From the cell containing the given text, extract its center point as (X, Y) coordinate. 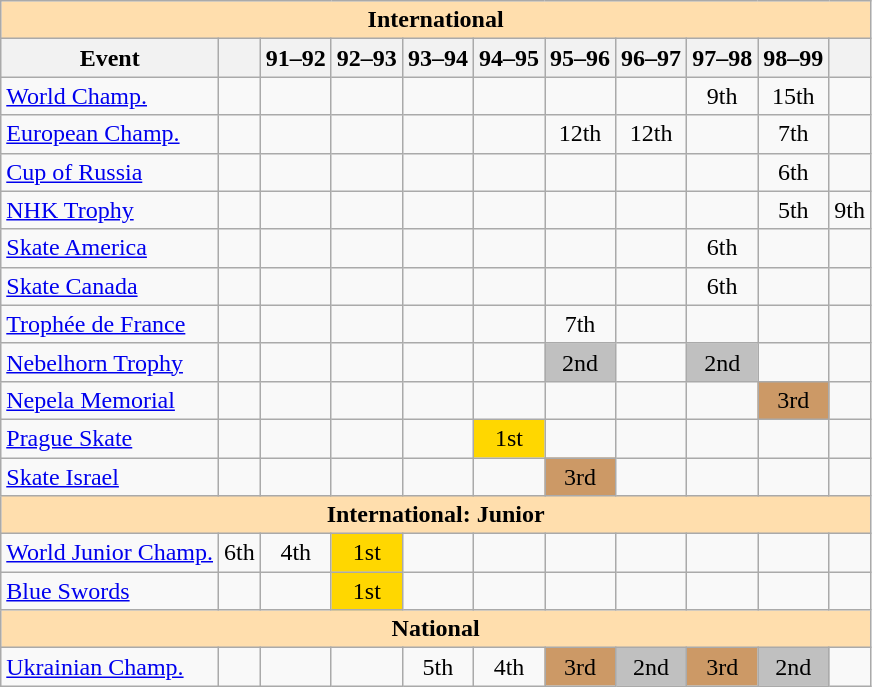
NHK Trophy (110, 210)
European Champ. (110, 134)
15th (794, 96)
94–95 (508, 58)
Nebelhorn Trophy (110, 362)
Skate America (110, 248)
Nepela Memorial (110, 400)
Prague Skate (110, 438)
World Junior Champ. (110, 553)
96–97 (652, 58)
Skate Canada (110, 286)
Blue Swords (110, 591)
97–98 (722, 58)
International (436, 20)
Event (110, 58)
91–92 (296, 58)
National (436, 629)
Trophée de France (110, 324)
93–94 (438, 58)
95–96 (580, 58)
Ukrainian Champ. (110, 667)
International: Junior (436, 515)
98–99 (794, 58)
Cup of Russia (110, 172)
World Champ. (110, 96)
Skate Israel (110, 477)
92–93 (366, 58)
